Capture the cell that displays the provided text and extract its (x, y) central coordinate. 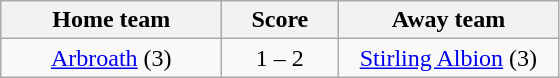
Away team (448, 20)
Arbroath (3) (112, 58)
Score (280, 20)
1 – 2 (280, 58)
Stirling Albion (3) (448, 58)
Home team (112, 20)
